Pinpoint the cell where the given text exists, returning its (x, y) midpoint coordinate. 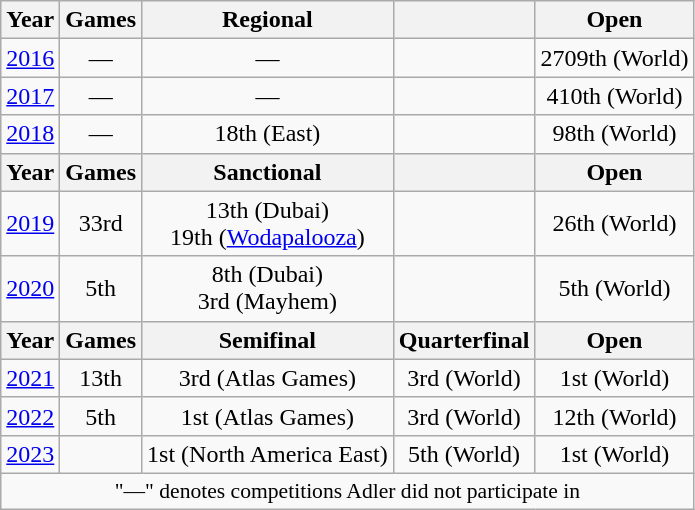
18th (East) (268, 134)
2016 (30, 58)
1st (North America East) (268, 454)
13th (101, 378)
410th (World) (614, 96)
Quarterfinal (464, 340)
2017 (30, 96)
2020 (30, 288)
8th (Dubai) 3rd (Mayhem) (268, 288)
2021 (30, 378)
3rd (Atlas Games) (268, 378)
2018 (30, 134)
33rd (101, 224)
2709th (World) (614, 58)
1st (Atlas Games) (268, 416)
Semifinal (268, 340)
2022 (30, 416)
2023 (30, 454)
Regional (268, 20)
2019 (30, 224)
12th (World) (614, 416)
98th (World) (614, 134)
Sanctional (268, 172)
"—" denotes competitions Adler did not participate in (348, 491)
13th (Dubai)19th (Wodapalooza) (268, 224)
26th (World) (614, 224)
